For the text-containing cell, return its midpoint in (x, y) coordinate format. 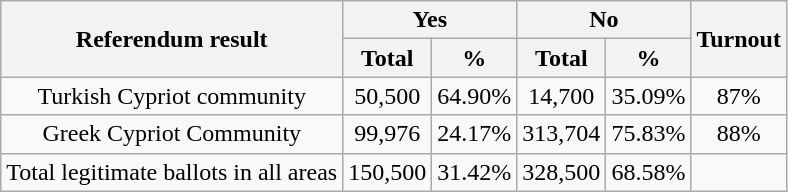
Greek Cypriot Community (172, 134)
Total legitimate ballots in all areas (172, 172)
Referendum result (172, 39)
No (604, 20)
150,500 (388, 172)
24.17% (474, 134)
328,500 (562, 172)
75.83% (648, 134)
99,976 (388, 134)
35.09% (648, 96)
31.42% (474, 172)
Turkish Cypriot community (172, 96)
68.58% (648, 172)
50,500 (388, 96)
Turnout (739, 39)
88% (739, 134)
87% (739, 96)
14,700 (562, 96)
313,704 (562, 134)
Yes (430, 20)
64.90% (474, 96)
